Return the (X, Y) coordinate for the center point of the cell that contains the specified text.  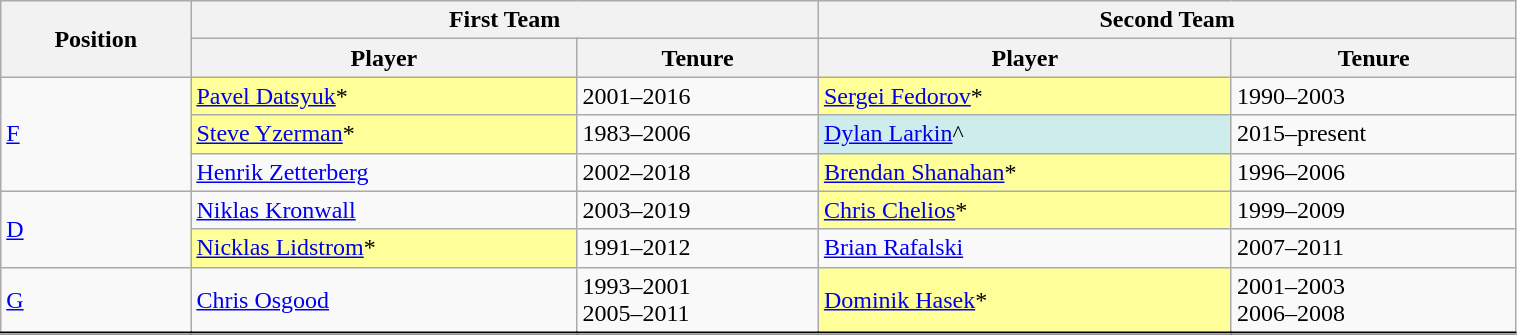
Pavel Datsyuk* (384, 96)
1999–2009 (1374, 210)
2002–2018 (698, 172)
Brendan Shanahan* (1024, 172)
F (96, 134)
1993–20012005–2011 (698, 300)
Dylan Larkin^ (1024, 134)
D (96, 229)
1983–2006 (698, 134)
1990–2003 (1374, 96)
Chris Osgood (384, 300)
Steve Yzerman* (384, 134)
1996–2006 (1374, 172)
2015–present (1374, 134)
First Team (504, 20)
1991–2012 (698, 248)
G (96, 300)
Dominik Hasek* (1024, 300)
2007–2011 (1374, 248)
Sergei Fedorov* (1024, 96)
Brian Rafalski (1024, 248)
Position (96, 39)
Henrik Zetterberg (384, 172)
Niklas Kronwall (384, 210)
2001–2016 (698, 96)
Second Team (1167, 20)
2003–2019 (698, 210)
2001–20032006–2008 (1374, 300)
Chris Chelios* (1024, 210)
Nicklas Lidstrom* (384, 248)
